Capture the cell that displays the provided text and extract its (x, y) central coordinate. 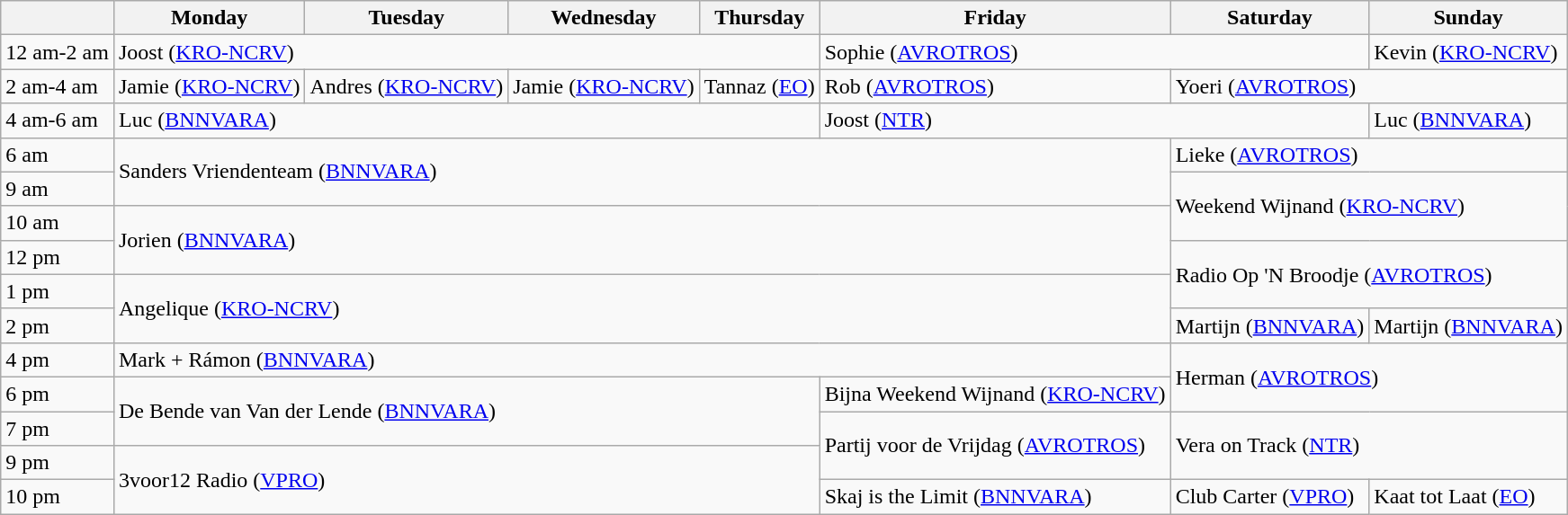
7 pm (58, 429)
Monday (209, 18)
Bijna Weekend Wijnand (KRO-NCRV) (995, 394)
Weekend Wijnand (KRO-NCRV) (1369, 206)
Tuesday (407, 18)
6 pm (58, 394)
4 am-6 am (58, 120)
Joost (NTR) (1094, 120)
Sophie (AVROTROS) (1094, 52)
Tannaz (EO) (759, 86)
Saturday (1270, 18)
De Bende van Van der Lende (BNNVARA) (466, 411)
6 am (58, 155)
Radio Op 'N Broodje (AVROTROS) (1369, 274)
12 pm (58, 257)
Andres (KRO-NCRV) (407, 86)
1 pm (58, 291)
4 pm (58, 360)
Partij voor de Vrijdag (AVROTROS) (995, 446)
Sunday (1468, 18)
Rob (AVROTROS) (995, 86)
9 am (58, 189)
Angelique (KRO-NCRV) (642, 308)
Vera on Track (NTR) (1369, 446)
Lieke (AVROTROS) (1369, 155)
3voor12 Radio (VPRO) (466, 480)
Yoeri (AVROTROS) (1369, 86)
Mark + Rámon (BNNVARA) (642, 360)
2 am-4 am (58, 86)
Herman (AVROTROS) (1369, 377)
2 pm (58, 325)
12 am-2 am (58, 52)
9 pm (58, 463)
Kaat tot Laat (EO) (1468, 497)
Kevin (KRO-NCRV) (1468, 52)
Club Carter (VPRO) (1270, 497)
Jorien (BNNVARA) (642, 240)
10 am (58, 223)
Friday (995, 18)
10 pm (58, 497)
Skaj is the Limit (BNNVARA) (995, 497)
Joost (KRO-NCRV) (466, 52)
Sanders Vriendenteam (BNNVARA) (642, 172)
Thursday (759, 18)
Wednesday (604, 18)
